Identify which cell holds the provided text, then report its (X, Y) central coordinate. 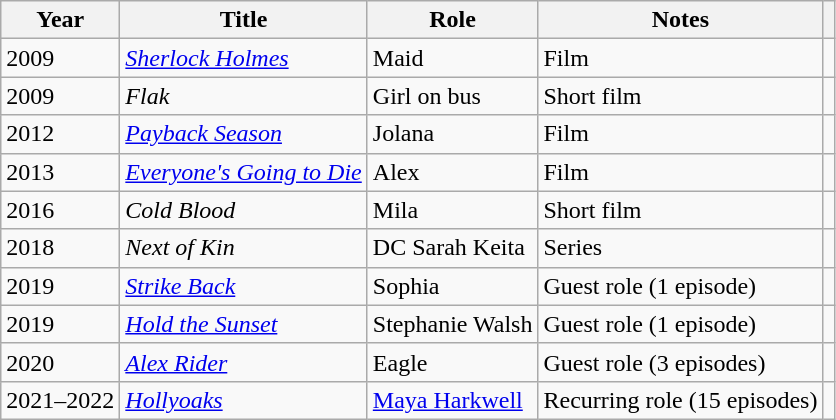
2012 (60, 134)
Next of Kin (244, 248)
Hollyoaks (244, 400)
Maya Harkwell (452, 400)
Stephanie Walsh (452, 324)
Title (244, 20)
2021–2022 (60, 400)
2013 (60, 172)
Girl on bus (452, 96)
Notes (680, 20)
Guest role (3 episodes) (680, 362)
Jolana (452, 134)
Eagle (452, 362)
2020 (60, 362)
Year (60, 20)
Sherlock Holmes (244, 58)
DC Sarah Keita (452, 248)
Series (680, 248)
2016 (60, 210)
Hold the Sunset (244, 324)
Maid (452, 58)
Strike Back (244, 286)
Payback Season (244, 134)
Sophia (452, 286)
2018 (60, 248)
Alex Rider (244, 362)
Role (452, 20)
Flak (244, 96)
Cold Blood (244, 210)
Mila (452, 210)
Alex (452, 172)
Recurring role (15 episodes) (680, 400)
Everyone's Going to Die (244, 172)
